Detect which cell encompasses the target text, then output its [x, y] center coordinate. 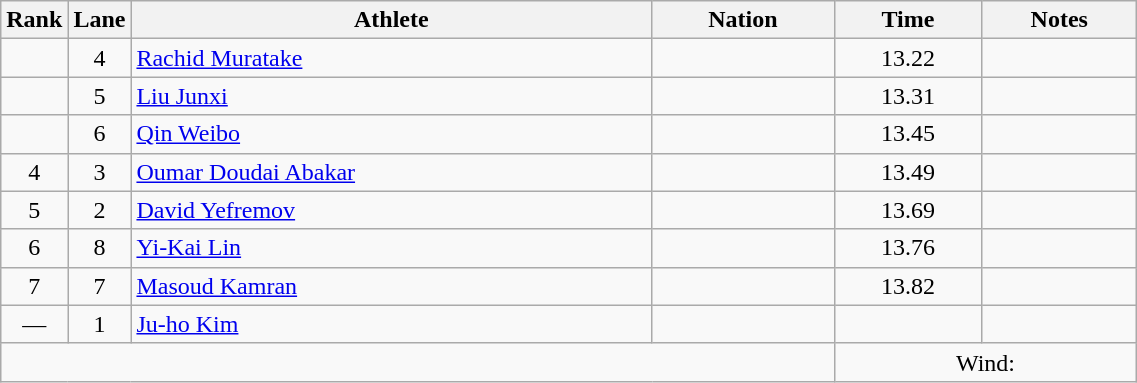
Rachid Muratake [392, 58]
Masoud Kamran [392, 286]
Notes [1060, 20]
1 [100, 324]
13.76 [908, 248]
Athlete [392, 20]
Nation [743, 20]
Lane [100, 20]
Wind: [986, 362]
Oumar Doudai Abakar [392, 172]
Ju-ho Kim [392, 324]
13.82 [908, 286]
13.45 [908, 134]
Time [908, 20]
8 [100, 248]
2 [100, 210]
David Yefremov [392, 210]
Rank [34, 20]
3 [100, 172]
13.69 [908, 210]
Yi-Kai Lin [392, 248]
Qin Weibo [392, 134]
13.49 [908, 172]
— [34, 324]
13.31 [908, 96]
Liu Junxi [392, 96]
13.22 [908, 58]
